Capture the cell that displays the provided text and extract its (X, Y) central coordinate. 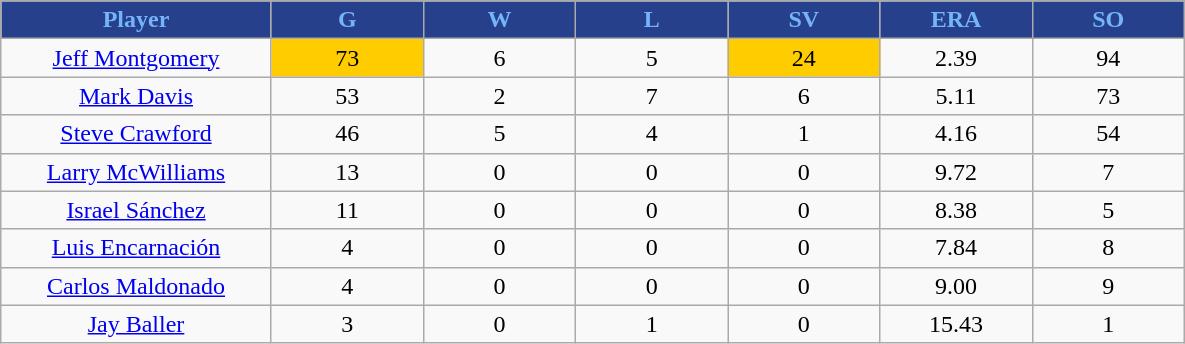
8 (1108, 248)
Steve Crawford (136, 134)
Jeff Montgomery (136, 58)
Jay Baller (136, 324)
Larry McWilliams (136, 172)
4.16 (956, 134)
Luis Encarnación (136, 248)
15.43 (956, 324)
5.11 (956, 96)
13 (347, 172)
2 (499, 96)
9.00 (956, 286)
G (347, 20)
11 (347, 210)
SO (1108, 20)
7.84 (956, 248)
9.72 (956, 172)
ERA (956, 20)
46 (347, 134)
53 (347, 96)
SV (804, 20)
L (652, 20)
8.38 (956, 210)
3 (347, 324)
Israel Sánchez (136, 210)
54 (1108, 134)
2.39 (956, 58)
Carlos Maldonado (136, 286)
W (499, 20)
Mark Davis (136, 96)
Player (136, 20)
24 (804, 58)
9 (1108, 286)
94 (1108, 58)
